Locate the cell with the specified text and output its (x, y) center coordinate. 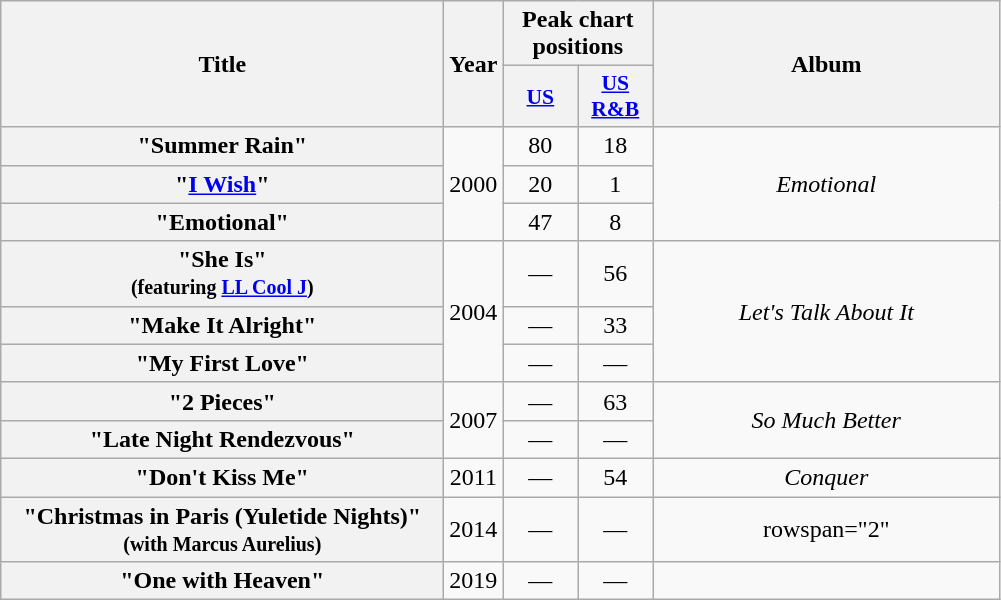
47 (540, 222)
2011 (474, 477)
56 (616, 274)
2014 (474, 528)
2004 (474, 312)
Conquer (826, 477)
Title (222, 64)
Peak chart positions (578, 34)
2007 (474, 420)
80 (540, 146)
"I Wish" (222, 184)
Album (826, 64)
2000 (474, 184)
"Christmas in Paris (Yuletide Nights)" (with Marcus Aurelius) (222, 528)
"Summer Rain" (222, 146)
"One with Heaven" (222, 581)
"Emotional" (222, 222)
63 (616, 401)
"Don't Kiss Me" (222, 477)
18 (616, 146)
"She Is" (featuring LL Cool J) (222, 274)
Let's Talk About It (826, 312)
"2 Pieces" (222, 401)
USR&B (616, 96)
rowspan="2" (826, 528)
Year (474, 64)
54 (616, 477)
2019 (474, 581)
So Much Better (826, 420)
Emotional (826, 184)
33 (616, 325)
1 (616, 184)
"Make It Alright" (222, 325)
20 (540, 184)
8 (616, 222)
"My First Love" (222, 363)
US (540, 96)
"Late Night Rendezvous" (222, 439)
